From the cell containing the given text, extract its center point as (X, Y) coordinate. 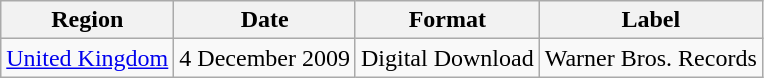
Digital Download (447, 58)
Format (447, 20)
Date (265, 20)
Region (88, 20)
Warner Bros. Records (650, 58)
Label (650, 20)
4 December 2009 (265, 58)
United Kingdom (88, 58)
